Scan for the cell matching the given text and deliver its [X, Y] coordinate at center. 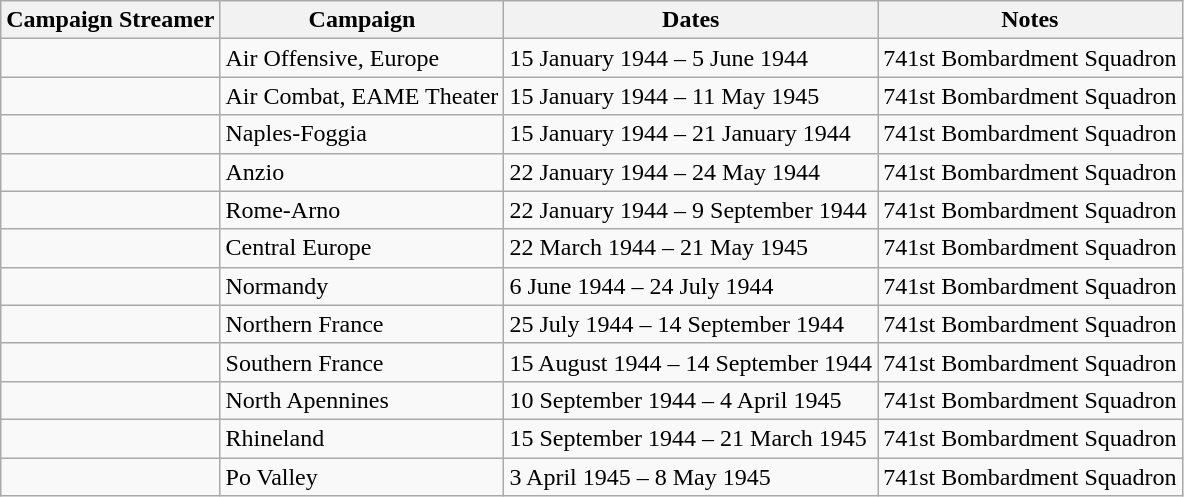
Campaign [362, 20]
15 August 1944 – 14 September 1944 [691, 362]
15 January 1944 – 11 May 1945 [691, 96]
Southern France [362, 362]
Rhineland [362, 438]
Po Valley [362, 477]
Rome-Arno [362, 210]
Dates [691, 20]
10 September 1944 – 4 April 1945 [691, 400]
15 January 1944 – 5 June 1944 [691, 58]
Air Combat, EAME Theater [362, 96]
Naples-Foggia [362, 134]
Central Europe [362, 248]
Campaign Streamer [110, 20]
Normandy [362, 286]
22 March 1944 – 21 May 1945 [691, 248]
22 January 1944 – 24 May 1944 [691, 172]
25 July 1944 – 14 September 1944 [691, 324]
Anzio [362, 172]
15 September 1944 – 21 March 1945 [691, 438]
Northern France [362, 324]
Air Offensive, Europe [362, 58]
3 April 1945 – 8 May 1945 [691, 477]
15 January 1944 – 21 January 1944 [691, 134]
22 January 1944 – 9 September 1944 [691, 210]
Notes [1030, 20]
6 June 1944 – 24 July 1944 [691, 286]
North Apennines [362, 400]
